Detect which cell encompasses the target text, then output its (x, y) center coordinate. 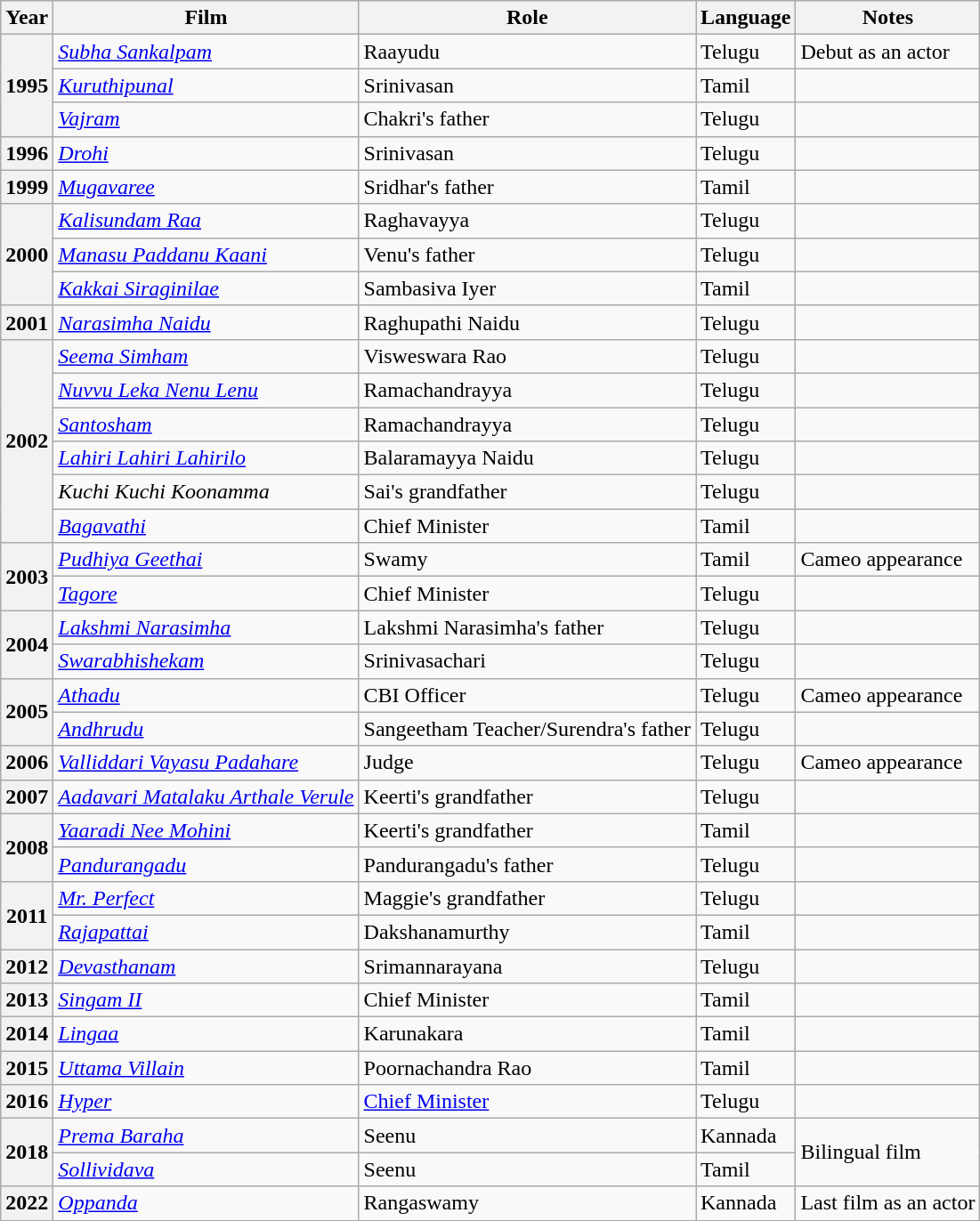
2016 (27, 1102)
Dakshanamurthy (527, 932)
2011 (27, 915)
Uttama Villain (207, 1068)
2014 (27, 1034)
Rangaswamy (527, 1203)
Kuruthipunal (207, 85)
Role (527, 18)
Kalisundam Raa (207, 221)
Maggie's grandfather (527, 898)
Hyper (207, 1102)
Tagore (207, 594)
Valliddari Vayasu Padahare (207, 763)
2015 (27, 1068)
Lakshmi Narasimha (207, 627)
Sangeetham Teacher/Surendra's father (527, 729)
2013 (27, 1000)
Debut as an actor (888, 52)
Pandurangadu (207, 864)
2008 (27, 847)
Devasthanam (207, 966)
Oppanda (207, 1203)
Raghavayya (527, 221)
Srimannarayana (527, 966)
1995 (27, 85)
Swarabhishekam (207, 661)
2005 (27, 712)
Singam II (207, 1000)
Kuchi Kuchi Koonamma (207, 492)
Language (746, 18)
Drohi (207, 153)
1999 (27, 187)
1996 (27, 153)
Lingaa (207, 1034)
2006 (27, 763)
Prema Baraha (207, 1136)
Chakri's father (527, 119)
Andhrudu (207, 729)
2022 (27, 1203)
Bagavathi (207, 526)
Visweswara Rao (527, 356)
2004 (27, 644)
Seema Simham (207, 356)
Aadavari Matalaku Arthale Verule (207, 796)
Mugavaree (207, 187)
2018 (27, 1152)
Bilingual film (888, 1152)
Yaaradi Nee Mohini (207, 830)
Pandurangadu's father (527, 864)
Vajram (207, 119)
Subha Sankalpam (207, 52)
Lahiri Lahiri Lahirilo (207, 458)
Rajapattai (207, 932)
Venu's father (527, 255)
Film (207, 18)
Manasu Paddanu Kaani (207, 255)
Sollividava (207, 1169)
Notes (888, 18)
Sambasiva Iyer (527, 288)
Last film as an actor (888, 1203)
Pudhiya Geethai (207, 560)
Raghupathi Naidu (527, 322)
2003 (27, 577)
Swamy (527, 560)
2002 (27, 441)
Narasimha Naidu (207, 322)
Lakshmi Narasimha's father (527, 627)
Karunakara (527, 1034)
Kakkai Siraginilae (207, 288)
Year (27, 18)
CBI Officer (527, 695)
Srinivasachari (527, 661)
2007 (27, 796)
Balaramayya Naidu (527, 458)
Nuvvu Leka Nenu Lenu (207, 390)
Judge (527, 763)
Raayudu (527, 52)
Poornachandra Rao (527, 1068)
2000 (27, 255)
2012 (27, 966)
Sridhar's father (527, 187)
Athadu (207, 695)
Santosham (207, 425)
Mr. Perfect (207, 898)
2001 (27, 322)
Sai's grandfather (527, 492)
